From the cell containing the given text, extract its center point as (x, y) coordinate. 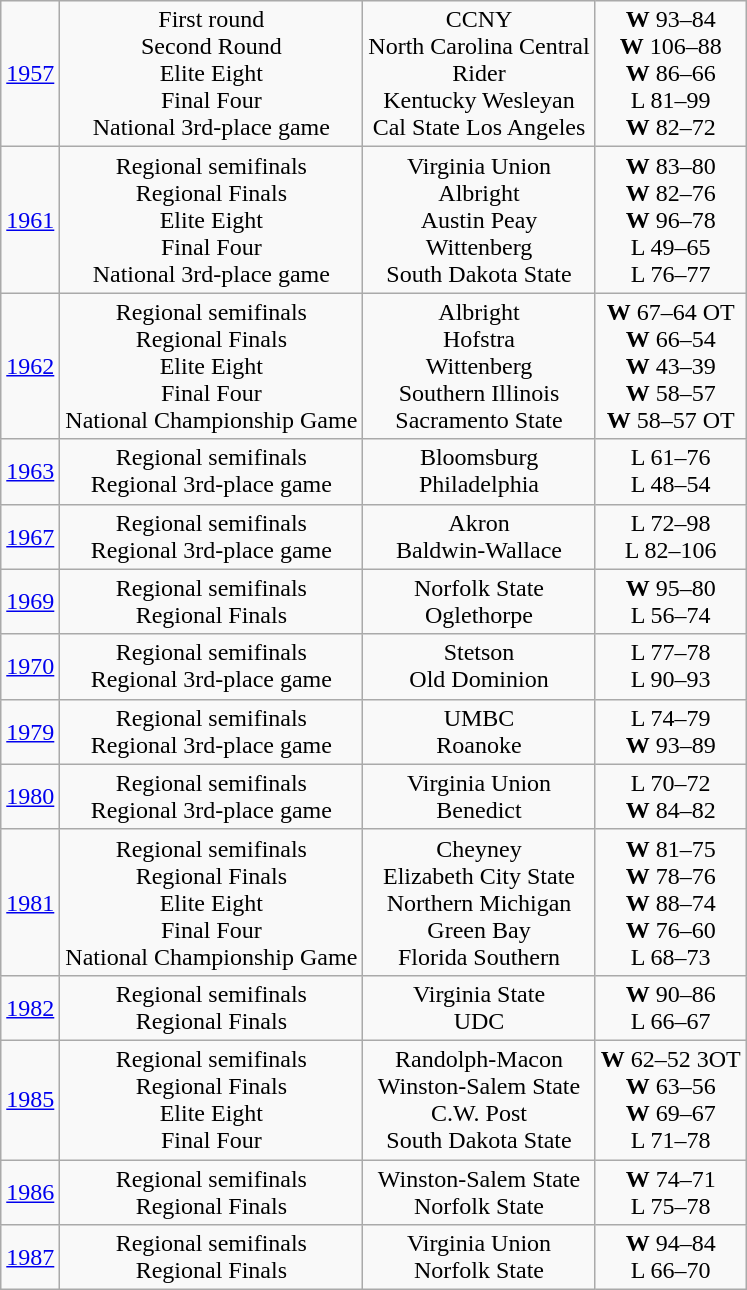
Virginia StateUDC (479, 1008)
L 77–78L 90–93 (670, 666)
1986 (30, 1192)
L 61–76L 48–54 (670, 472)
1979 (30, 732)
Randolph-MaconWinston-Salem StateC.W. PostSouth Dakota State (479, 1100)
W 67–64 OTW 66–54W 43–39W 58–57W 58–57 OT (670, 366)
CheyneyElizabeth City StateNorthern MichiganGreen BayFlorida Southern (479, 902)
1987 (30, 1258)
W 74–71L 75–78 (670, 1192)
UMBCRoanoke (479, 732)
First roundSecond RoundElite EightFinal FourNational 3rd-place game (212, 74)
Regional semifinalsRegional FinalsElite EightFinal Four (212, 1100)
W 90–86L 66–67 (670, 1008)
1957 (30, 74)
1969 (30, 602)
Virginia UnionBenedict (479, 796)
W 62–52 3OTW 63–56W 69–67L 71–78 (670, 1100)
1970 (30, 666)
1980 (30, 796)
1961 (30, 220)
W 94–84L 66–70 (670, 1258)
Norfolk StateOglethorpe (479, 602)
1967 (30, 536)
AkronBaldwin-Wallace (479, 536)
L 72–98L 82–106 (670, 536)
W 83–80W 82–76W 96–78L 49–65L 76–77 (670, 220)
W 93–84W 106–88W 86–66L 81–99W 82–72 (670, 74)
StetsonOld Dominion (479, 666)
1985 (30, 1100)
1982 (30, 1008)
W 81–75W 78–76W 88–74W 76–60L 68–73 (670, 902)
1963 (30, 472)
Winston-Salem StateNorfolk State (479, 1192)
L 74–79W 93–89 (670, 732)
BloomsburgPhiladelphia (479, 472)
L 70–72W 84–82 (670, 796)
Virginia UnionNorfolk State (479, 1258)
CCNYNorth Carolina CentralRiderKentucky WesleyanCal State Los Angeles (479, 74)
1981 (30, 902)
Regional semifinalsRegional FinalsElite EightFinal FourNational 3rd-place game (212, 220)
AlbrightHofstraWittenbergSouthern IllinoisSacramento State (479, 366)
1962 (30, 366)
W 95–80L 56–74 (670, 602)
Virginia UnionAlbrightAustin PeayWittenbergSouth Dakota State (479, 220)
